Search for the cell housing the specified text and yield its (X, Y) center coordinate. 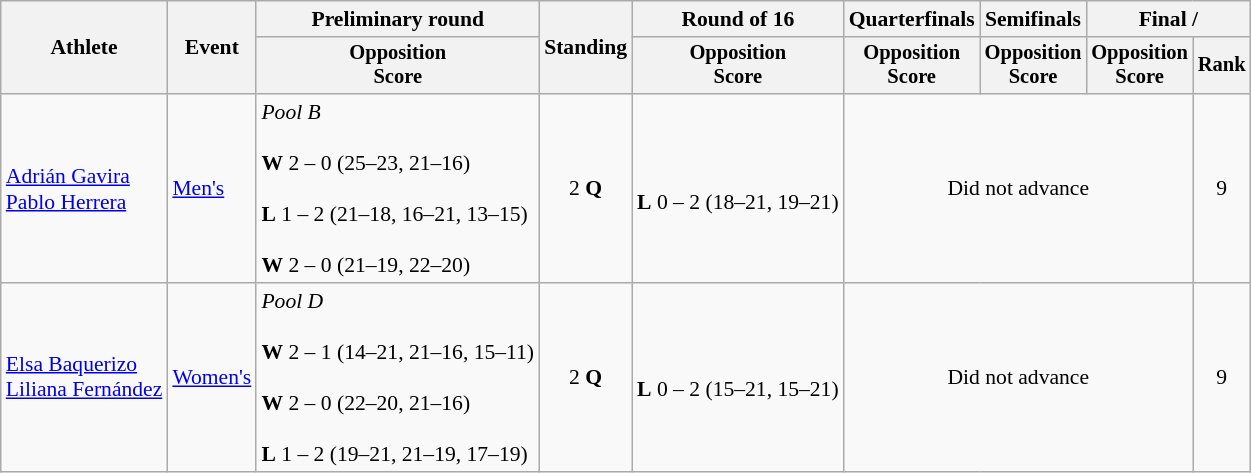
Preliminary round (398, 19)
Athlete (84, 48)
Women's (212, 378)
Event (212, 48)
Pool DW 2 – 1 (14–21, 21–16, 15–11)W 2 – 0 (22–20, 21–16)L 1 – 2 (19–21, 21–19, 17–19) (398, 378)
Rank (1222, 66)
Adrián GaviraPablo Herrera (84, 188)
Pool BW 2 – 0 (25–23, 21–16)L 1 – 2 (21–18, 16–21, 13–15)W 2 – 0 (21–19, 22–20) (398, 188)
Quarterfinals (912, 19)
L 0 – 2 (15–21, 15–21) (738, 378)
Men's (212, 188)
Standing (586, 48)
Round of 16 (738, 19)
Elsa BaquerizoLiliana Fernández (84, 378)
Semifinals (1034, 19)
Final / (1168, 19)
L 0 – 2 (18–21, 19–21) (738, 188)
